Return the [x, y] coordinate for the center point of the cell that contains the specified text.  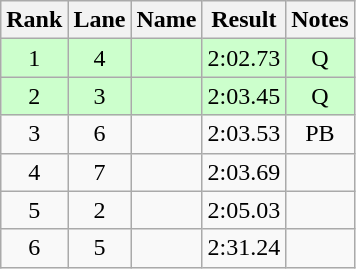
2:05.03 [244, 210]
Rank [34, 20]
7 [100, 172]
PB [320, 134]
2:03.45 [244, 96]
2:03.53 [244, 134]
Result [244, 20]
2:02.73 [244, 58]
2:31.24 [244, 248]
Name [166, 20]
Lane [100, 20]
2:03.69 [244, 172]
1 [34, 58]
Notes [320, 20]
